For the text-containing cell, return its midpoint in (X, Y) coordinate format. 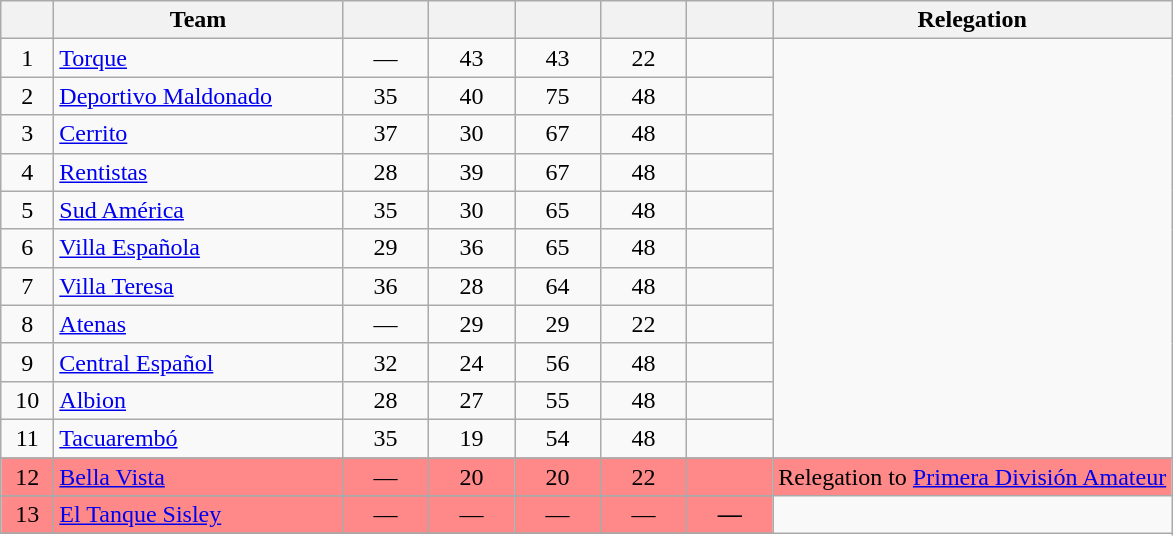
9 (28, 362)
Tacuarembó (198, 438)
Torque (198, 58)
8 (28, 324)
10 (28, 400)
Cerrito (198, 134)
40 (471, 96)
37 (385, 134)
54 (557, 438)
Villa Española (198, 248)
13 (28, 515)
2 (28, 96)
55 (557, 400)
Villa Teresa (198, 286)
6 (28, 248)
39 (471, 172)
Bella Vista (198, 477)
4 (28, 172)
El Tanque Sisley (198, 515)
3 (28, 134)
Albion (198, 400)
64 (557, 286)
56 (557, 362)
5 (28, 210)
Relegation (972, 20)
Sud América (198, 210)
32 (385, 362)
Relegation to Primera División Amateur (972, 477)
Team (198, 20)
11 (28, 438)
Central Español (198, 362)
19 (471, 438)
Atenas (198, 324)
75 (557, 96)
1 (28, 58)
Deportivo Maldonado (198, 96)
7 (28, 286)
12 (28, 477)
24 (471, 362)
27 (471, 400)
Rentistas (198, 172)
